Find where the given text appears and provide that cell's center as [x, y] coordinate. 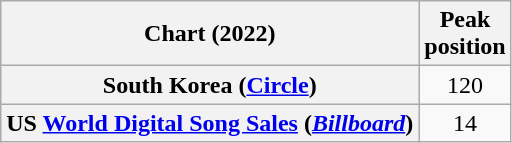
Chart (2022) [210, 34]
US World Digital Song Sales (Billboard) [210, 123]
14 [465, 123]
Peakposition [465, 34]
South Korea (Circle) [210, 85]
120 [465, 85]
